Extract the [X, Y] coordinate from the center of the cell holding the provided text.  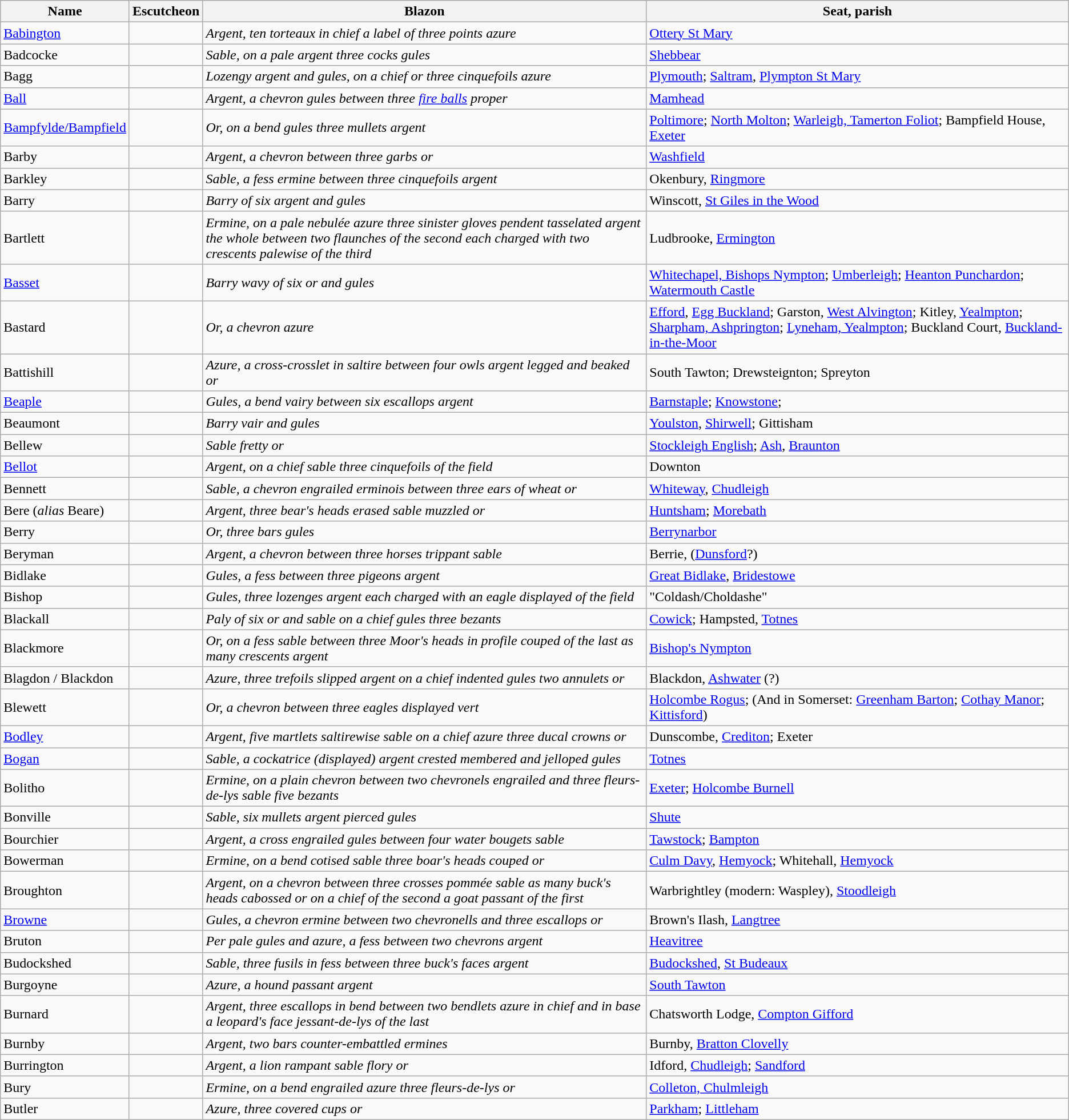
Per pale gules and azure, a fess between two chevrons argent [425, 941]
Name [65, 11]
Beaumont [65, 424]
Browne [65, 920]
Argent, five martlets saltirewise sable on a chief azure three ducal crowns or [425, 736]
Sable, six mullets argent pierced gules [425, 817]
Tawstock; Bampton [858, 839]
Downton [858, 467]
Argent, on a chevron between three crosses pommée sable as many buck's heads cabossed or on a chief of the second a goat passant of the first [425, 891]
Parkham; Littleham [858, 1109]
Blewett [65, 707]
Bonville [65, 817]
Winscott, St Giles in the Wood [858, 200]
Bishop's Nympton [858, 648]
Or, on a bend gules three mullets argent [425, 128]
Poltimore; North Molton; Warleigh, Tamerton Foliot; Bampfield House, Exeter [858, 128]
Ball [65, 98]
Bere (alias Beare) [65, 510]
Ermine, on a plain chevron between two chevronels engrailed and three fleurs-de-lys sable five bezants [425, 788]
Broughton [65, 891]
Bogan [65, 759]
Argent, a cross engrailed gules between four water bougets sable [425, 839]
Azure, a cross-crosslet in saltire between four owls argent legged and beaked or [425, 372]
Bagg [65, 76]
Escutcheon [166, 11]
Mamhead [858, 98]
Totnes [858, 759]
Warbrightley (modern: Waspley), Stoodleigh [858, 891]
Gules, three lozenges argent each charged with an eagle displayed of the field [425, 597]
Bolitho [65, 788]
Okenbury, Ringmore [858, 179]
Berrie, (Dunsford?) [858, 554]
Argent, two bars counter-embattled ermines [425, 1044]
Washfield [858, 157]
Bampfylde/Bampfield [65, 128]
Butler [65, 1109]
Ermine, on a bend engrailed azure three fleurs-de-lys or [425, 1087]
Basset [65, 282]
Barry [65, 200]
Sable, a cockatrice (displayed) argent crested membered and jelloped gules [425, 759]
Stockleigh English; Ash, Braunton [858, 445]
Ermine, on a bend cotised sable three boar's heads couped or [425, 861]
Bellot [65, 467]
Bourchier [65, 839]
Beaple [65, 402]
Argent, three bear's heads erased sable muzzled or [425, 510]
Dunscombe, Crediton; Exeter [858, 736]
Argent, a lion rampant sable flory or [425, 1065]
Exeter; Holcombe Burnell [858, 788]
Efford, Egg Buckland; Garston, West Alvington; Kitley, Yealmpton; Sharpham, Ashprington; Lyneham, Yealmpton; Buckland Court, Buckland-in-the-Moor [858, 327]
Sable, a chevron engrailed erminois between three ears of wheat or [425, 489]
Brown's Ilash, Langtree [858, 920]
Blackall [65, 619]
Beryman [65, 554]
Bastard [65, 327]
Blackdon, Ashwater (?) [858, 678]
Budockshed, St Budeaux [858, 963]
Burgoyne [65, 985]
Seat, parish [858, 11]
Bowerman [65, 861]
Barkley [65, 179]
Shebbear [858, 55]
Burrington [65, 1065]
Culm Davy, Hemyock; Whitehall, Hemyock [858, 861]
Colleton, Chulmleigh [858, 1087]
Shute [858, 817]
Great Bidlake, Bridestowe [858, 575]
Sable fretty or [425, 445]
Huntsham; Morebath [858, 510]
Barry vair and gules [425, 424]
Bidlake [65, 575]
South Tawton [858, 985]
Sable, three fusils in fess between three buck's faces argent [425, 963]
Gules, a bend vairy between six escallops argent [425, 402]
Burnby, Bratton Clovelly [858, 1044]
Holcombe Rogus; (And in Somerset: Greenham Barton; Cothay Manor; Kittisford) [858, 707]
Berrynarbor [858, 532]
Gules, a chevron ermine between two chevronells and three escallops or [425, 920]
Argent, on a chief sable three cinquefoils of the field [425, 467]
Youlston, Shirwell; Gittisham [858, 424]
Badcocke [65, 55]
Barnstaple; Knowstone; [858, 402]
Burnby [65, 1044]
Paly of six or and sable on a chief gules three bezants [425, 619]
Argent, a chevron between three horses trippant sable [425, 554]
Berry [65, 532]
Or, on a fess sable between three Moor's heads in profile couped of the last as many crescents argent [425, 648]
Babington [65, 33]
Blazon [425, 11]
Bury [65, 1087]
Burnard [65, 1014]
Azure, a hound passant argent [425, 985]
Ludbrooke, Ermington [858, 237]
Bodley [65, 736]
Or, three bars gules [425, 532]
Lozengy argent and gules, on a chief or three cinquefoils azure [425, 76]
Barry wavy of six or and gules [425, 282]
Bartlett [65, 237]
South Tawton; Drewsteignton; Spreyton [858, 372]
Bishop [65, 597]
Or, a chevron between three eagles displayed vert [425, 707]
Azure, three trefoils slipped argent on a chief indented gules two annulets or [425, 678]
Azure, three covered cups or [425, 1109]
Bennett [65, 489]
Bruton [65, 941]
Barry of six argent and gules [425, 200]
Whitechapel, Bishops Nympton; Umberleigh; Heanton Punchardon; Watermouth Castle [858, 282]
"Coldash/Choldashe" [858, 597]
Blagdon / Blackdon [65, 678]
Barby [65, 157]
Whiteway, Chudleigh [858, 489]
Battishill [65, 372]
Plymouth; Saltram, Plympton St Mary [858, 76]
Ottery St Mary [858, 33]
Sable, a fess ermine between three cinquefoils argent [425, 179]
Chatsworth Lodge, Compton Gifford [858, 1014]
Argent, a chevron gules between three fire balls proper [425, 98]
Argent, ten torteaux in chief a label of three points azure [425, 33]
Argent, three escallops in bend between two bendlets azure in chief and in base a leopard's face jessant-de-lys of the last [425, 1014]
Argent, a chevron between three garbs or [425, 157]
Bellew [65, 445]
Cowick; Hampsted, Totnes [858, 619]
Blackmore [65, 648]
Sable, on a pale argent three cocks gules [425, 55]
Idford, Chudleigh; Sandford [858, 1065]
Gules, a fess between three pigeons argent [425, 575]
Budockshed [65, 963]
Heavitree [858, 941]
Or, a chevron azure [425, 327]
